Return the [X, Y] coordinate for the center point of the cell that contains the specified text.  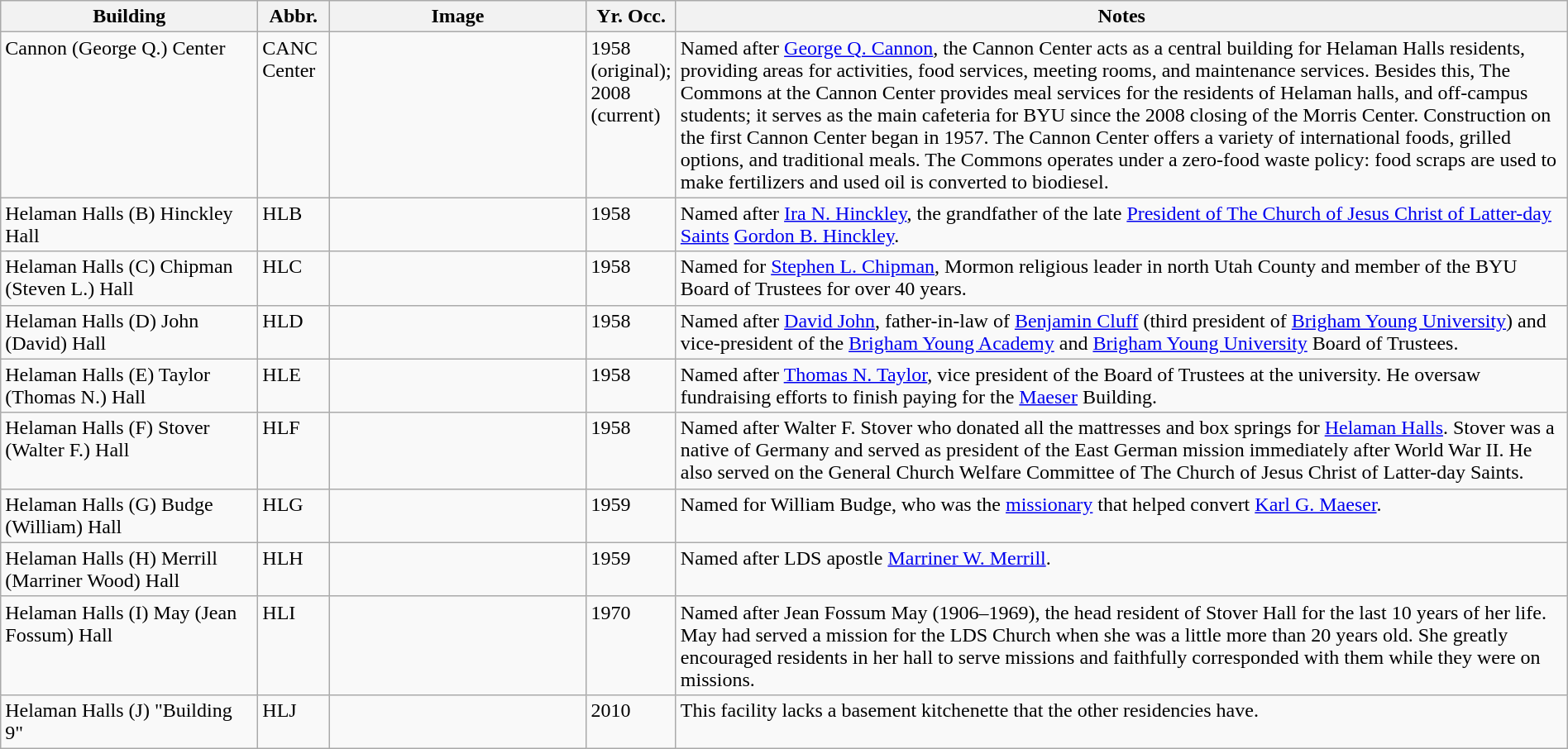
HLH [294, 569]
HLI [294, 645]
Helaman Halls (C) Chipman (Steven L.) Hall [129, 278]
1970 [631, 645]
Helaman Halls (F) Stover (Walter F.) Hall [129, 451]
Abbr. [294, 17]
HLC [294, 278]
Helaman Halls (B) Hinckley Hall [129, 225]
Helaman Halls (J) "Building 9" [129, 721]
HLE [294, 385]
HLD [294, 332]
Named for Stephen L. Chipman, Mormon religious leader in north Utah County and member of the BYU Board of Trustees for over 40 years. [1121, 278]
Helaman Halls (D) John (David) Hall [129, 332]
Helaman Halls (H) Merrill (Marriner Wood) Hall [129, 569]
2010 [631, 721]
Notes [1121, 17]
HLF [294, 451]
Cannon (George Q.) Center [129, 115]
Helaman Halls (I) May (Jean Fossum) Hall [129, 645]
CANC Center [294, 115]
Named after LDS apostle Marriner W. Merrill. [1121, 569]
HLJ [294, 721]
Named for William Budge, who was the missionary that helped convert Karl G. Maeser. [1121, 516]
1958 (original); 2008 (current) [631, 115]
Helaman Halls (E) Taylor (Thomas N.) Hall [129, 385]
HLB [294, 225]
Named after Ira N. Hinckley, the grandfather of the late President of The Church of Jesus Christ of Latter-day Saints Gordon B. Hinckley. [1121, 225]
HLG [294, 516]
Image [458, 17]
This facility lacks a basement kitchenette that the other residencies have. [1121, 721]
Building [129, 17]
Helaman Halls (G) Budge (William) Hall [129, 516]
Yr. Occ. [631, 17]
